Output the [X, Y] coordinate of the center of the cell containing the given text.  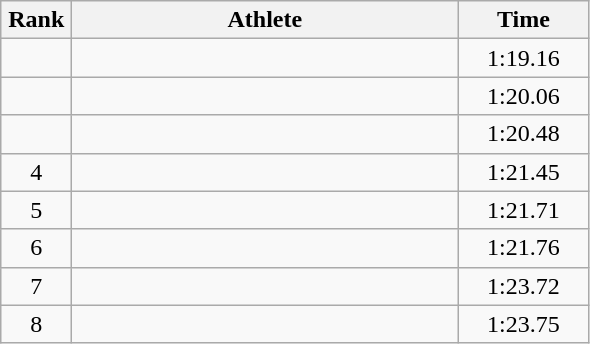
Athlete [265, 20]
Time [524, 20]
1:20.06 [524, 96]
6 [36, 248]
7 [36, 286]
5 [36, 210]
1:21.71 [524, 210]
Rank [36, 20]
1:23.75 [524, 324]
1:19.16 [524, 58]
1:21.45 [524, 172]
1:23.72 [524, 286]
1:20.48 [524, 134]
4 [36, 172]
8 [36, 324]
1:21.76 [524, 248]
